Detect which cell encompasses the target text, then output its [X, Y] center coordinate. 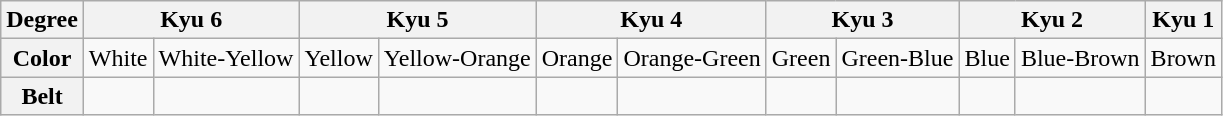
Kyu 1 [1183, 20]
Yellow [338, 58]
Kyu 4 [651, 20]
Orange-Green [692, 58]
Yellow-Orange [457, 58]
Degree [42, 20]
Belt [42, 96]
Color [42, 58]
Brown [1183, 58]
White-Yellow [226, 58]
Kyu 6 [191, 20]
Blue-Brown [1080, 58]
Green [801, 58]
Kyu 5 [418, 20]
Green-Blue [898, 58]
Kyu 2 [1052, 20]
Blue [987, 58]
White [118, 58]
Kyu 3 [862, 20]
Orange [577, 58]
